Pinpoint the cell where the given text exists, returning its [x, y] midpoint coordinate. 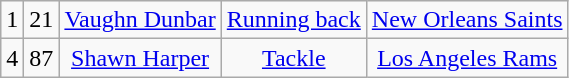
4 [12, 58]
1 [12, 20]
Running back [294, 20]
Shawn Harper [140, 58]
Vaughn Dunbar [140, 20]
New Orleans Saints [467, 20]
87 [42, 58]
Tackle [294, 58]
Los Angeles Rams [467, 58]
21 [42, 20]
